Provide the (x, y) coordinate of the cell's center where the given text is located.  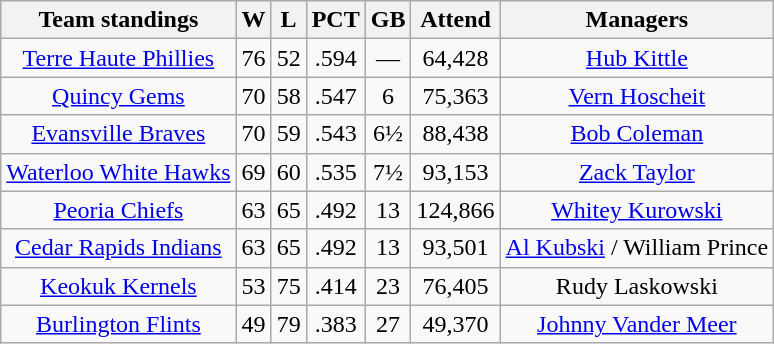
49 (254, 324)
7½ (388, 172)
Quincy Gems (118, 96)
.383 (336, 324)
Evansville Braves (118, 134)
6 (388, 96)
75 (288, 286)
27 (388, 324)
59 (288, 134)
64,428 (456, 58)
Johnny Vander Meer (637, 324)
49,370 (456, 324)
Burlington Flints (118, 324)
23 (388, 286)
GB (388, 20)
.543 (336, 134)
Hub Kittle (637, 58)
76 (254, 58)
124,866 (456, 210)
Vern Hoscheit (637, 96)
69 (254, 172)
Waterloo White Hawks (118, 172)
53 (254, 286)
58 (288, 96)
Keokuk Kernels (118, 286)
79 (288, 324)
L (288, 20)
Attend (456, 20)
76,405 (456, 286)
Zack Taylor (637, 172)
Rudy Laskowski (637, 286)
Managers (637, 20)
Cedar Rapids Indians (118, 248)
52 (288, 58)
93,501 (456, 248)
.547 (336, 96)
Peoria Chiefs (118, 210)
Al Kubski / William Prince (637, 248)
6½ (388, 134)
60 (288, 172)
Whitey Kurowski (637, 210)
— (388, 58)
75,363 (456, 96)
.594 (336, 58)
W (254, 20)
Bob Coleman (637, 134)
.414 (336, 286)
Terre Haute Phillies (118, 58)
93,153 (456, 172)
88,438 (456, 134)
Team standings (118, 20)
PCT (336, 20)
.535 (336, 172)
